Output the (x, y) coordinate of the center of the cell containing the given text.  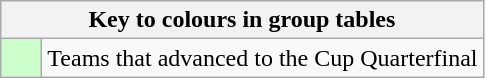
Key to colours in group tables (242, 20)
Teams that advanced to the Cup Quarterfinal (262, 58)
